Find where the given text appears and provide that cell's center as [x, y] coordinate. 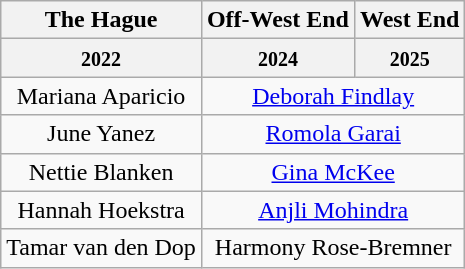
Deborah Findlay [333, 96]
West End [409, 20]
Harmony Rose-Bremner [333, 248]
Mariana Aparicio [102, 96]
Anjli Mohindra [333, 210]
Nettie Blanken [102, 172]
2024 [278, 58]
Romola Garai [333, 134]
2025 [409, 58]
Off-West End [278, 20]
Hannah Hoekstra [102, 210]
2022 [102, 58]
The Hague [102, 20]
Tamar van den Dop [102, 248]
Gina McKee [333, 172]
June Yanez [102, 134]
